Output the [x, y] coordinate of the center of the cell containing the given text.  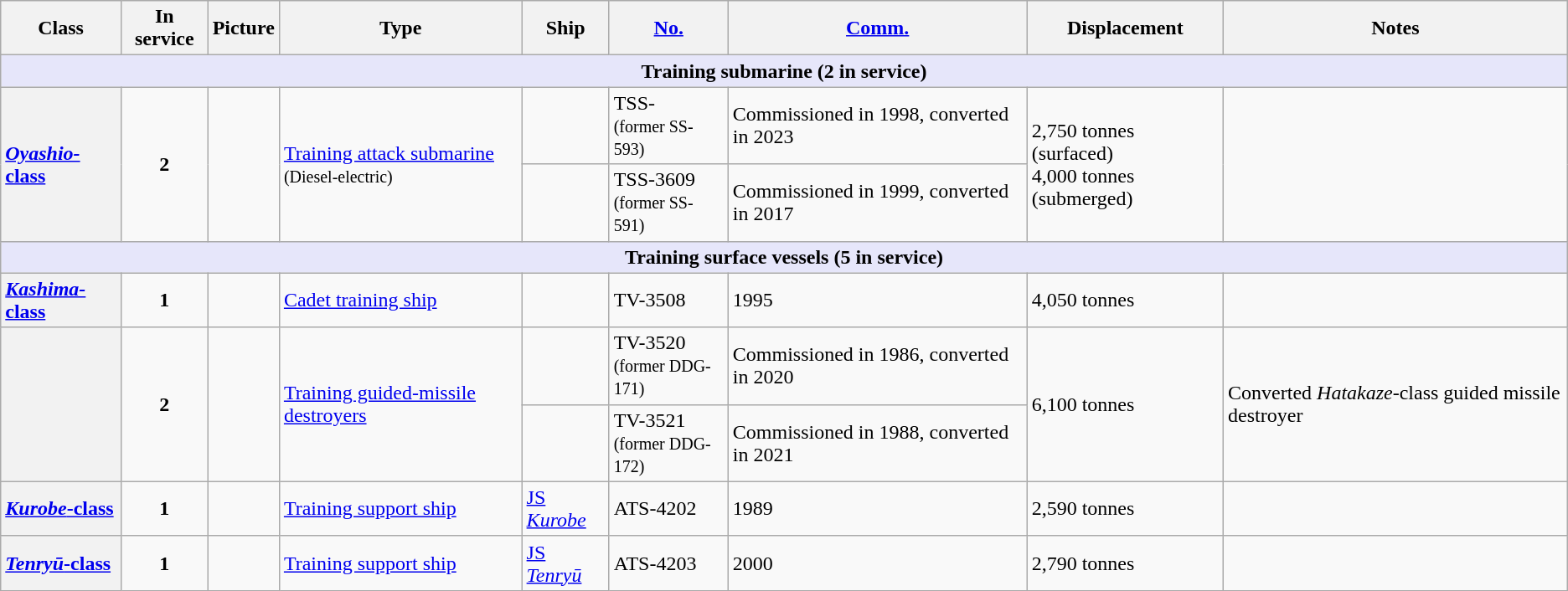
Comm. [878, 28]
2,790 tonnes [1125, 563]
Commissioned in 1988, converted in 2021 [878, 443]
Converted Hatakaze-class guided missile destroyer [1395, 404]
Displacement [1125, 28]
4,050 tonnes [1125, 300]
1995 [878, 300]
1989 [878, 509]
Kurobe-class [61, 509]
6,100 tonnes [1125, 404]
In service [165, 28]
Oyashio-class [61, 164]
2000 [878, 563]
Notes [1395, 28]
Training guided-missile destroyers [400, 404]
Cadet training ship [400, 300]
Training surface vessels (5 in service) [784, 257]
Training attack submarine(Diesel-electric) [400, 164]
Type [400, 28]
Picture [243, 28]
ATS-4202 [668, 509]
TV-3508 [668, 300]
TSS-3609(former SS-591) [668, 203]
Class [61, 28]
Commissioned in 1999, converted in 2017 [878, 203]
Tenryū-class [61, 563]
No. [668, 28]
2,590 tonnes [1125, 509]
Commissioned in 1986, converted in 2020 [878, 366]
Training submarine (2 in service) [784, 71]
JS Tenryū [565, 563]
Kashima-class [61, 300]
JS Kurobe [565, 509]
TV-3521(former DDG-172) [668, 443]
Commissioned in 1998, converted in 2023 [878, 126]
2,750 tonnes (surfaced)4,000 tonnes (submerged) [1125, 164]
TSS-(former SS-593) [668, 126]
Ship [565, 28]
TV-3520(former DDG-171) [668, 366]
ATS-4203 [668, 563]
